Locate the cell with the specified text and output its (X, Y) center coordinate. 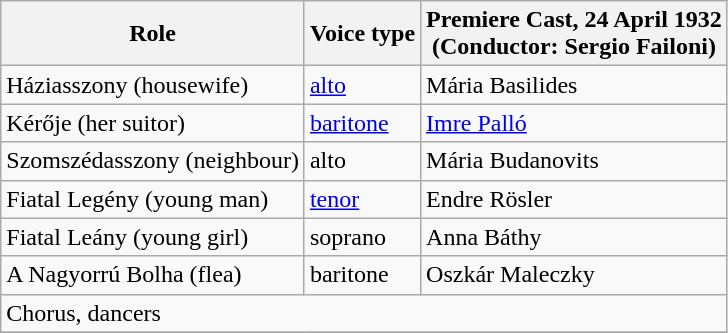
Chorus, dancers (364, 313)
Premiere Cast, 24 April 1932(Conductor: Sergio Failoni) (574, 34)
Oszkár Maleczky (574, 275)
Szomszédasszony (neighbour) (153, 161)
Fiatal Leány (young girl) (153, 237)
Fiatal Legény (young man) (153, 199)
Imre Palló (574, 123)
A Nagyorrú Bolha (flea) (153, 275)
Mária Budanovits (574, 161)
Anna Báthy (574, 237)
Háziasszony (housewife) (153, 85)
Endre Rösler (574, 199)
Voice type (362, 34)
tenor (362, 199)
soprano (362, 237)
Kérője (her suitor) (153, 123)
Role (153, 34)
Mária Basilides (574, 85)
